For the text-containing cell, return its midpoint in [x, y] coordinate format. 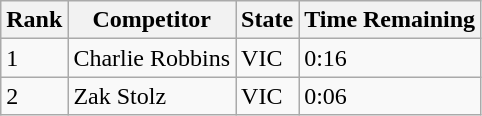
State [268, 20]
Rank [34, 20]
Time Remaining [390, 20]
1 [34, 58]
2 [34, 96]
0:06 [390, 96]
Zak Stolz [152, 96]
Charlie Robbins [152, 58]
0:16 [390, 58]
Competitor [152, 20]
